Identify which cell holds the provided text, then report its [x, y] central coordinate. 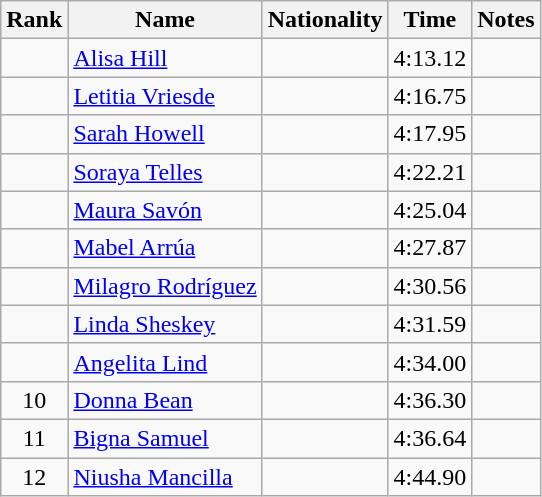
4:17.95 [430, 134]
Milagro Rodríguez [165, 286]
4:36.64 [430, 438]
4:22.21 [430, 172]
4:30.56 [430, 286]
4:34.00 [430, 362]
Rank [34, 20]
Linda Sheskey [165, 324]
Bigna Samuel [165, 438]
11 [34, 438]
10 [34, 400]
Mabel Arrúa [165, 248]
Donna Bean [165, 400]
Time [430, 20]
4:36.30 [430, 400]
4:27.87 [430, 248]
Niusha Mancilla [165, 477]
Sarah Howell [165, 134]
4:31.59 [430, 324]
Maura Savón [165, 210]
Angelita Lind [165, 362]
4:25.04 [430, 210]
Nationality [325, 20]
Alisa Hill [165, 58]
Letitia Vriesde [165, 96]
4:44.90 [430, 477]
4:13.12 [430, 58]
12 [34, 477]
Soraya Telles [165, 172]
Name [165, 20]
Notes [506, 20]
4:16.75 [430, 96]
